From the cell containing the given text, extract its center point as (x, y) coordinate. 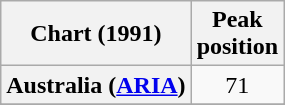
Australia (ARIA) (96, 85)
Peakposition (237, 34)
71 (237, 85)
Chart (1991) (96, 34)
